Identify which cell holds the provided text, then report its (x, y) central coordinate. 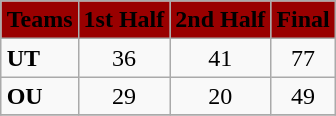
41 (220, 58)
UT (40, 58)
77 (303, 58)
36 (124, 58)
1st Half (124, 20)
49 (303, 96)
2nd Half (220, 20)
Teams (40, 20)
29 (124, 96)
20 (220, 96)
OU (40, 96)
Final (303, 20)
